Identify which cell holds the provided text, then report its [x, y] central coordinate. 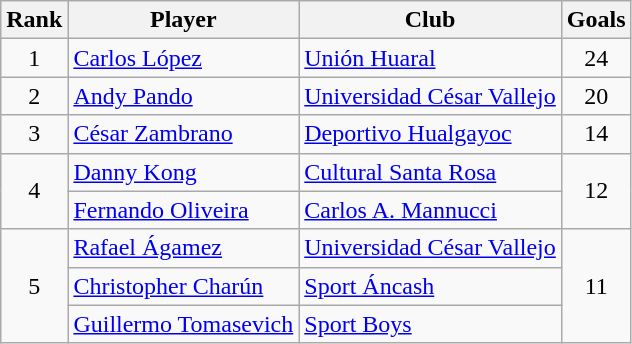
4 [34, 191]
14 [596, 134]
12 [596, 191]
Deportivo Hualgayoc [430, 134]
Player [184, 20]
Sport Boys [430, 324]
1 [34, 58]
Guillermo Tomasevich [184, 324]
2 [34, 96]
Club [430, 20]
Unión Huaral [430, 58]
Christopher Charún [184, 286]
Fernando Oliveira [184, 210]
Rafael Ágamez [184, 248]
Andy Pando [184, 96]
Cultural Santa Rosa [430, 172]
20 [596, 96]
3 [34, 134]
5 [34, 286]
24 [596, 58]
Carlos A. Mannucci [430, 210]
Sport Áncash [430, 286]
Goals [596, 20]
Carlos López [184, 58]
César Zambrano [184, 134]
Danny Kong [184, 172]
11 [596, 286]
Rank [34, 20]
